Determine the (X, Y) coordinate at the center of the cell enclosing the given text.  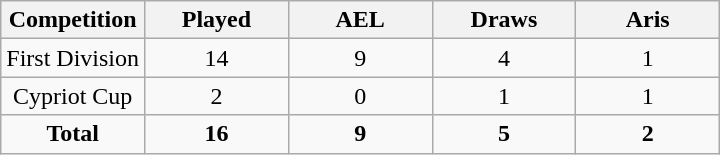
Played (217, 20)
Aris (648, 20)
0 (360, 96)
5 (504, 134)
AEL (360, 20)
16 (217, 134)
Cypriot Cup (73, 96)
14 (217, 58)
Competition (73, 20)
First Division (73, 58)
4 (504, 58)
Draws (504, 20)
Total (73, 134)
